Detect which cell encompasses the target text, then output its [x, y] center coordinate. 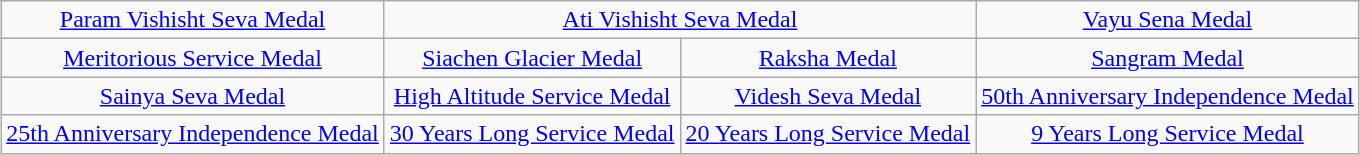
Ati Vishisht Seva Medal [680, 20]
20 Years Long Service Medal [828, 134]
Siachen Glacier Medal [532, 58]
Sangram Medal [1168, 58]
Vayu Sena Medal [1168, 20]
9 Years Long Service Medal [1168, 134]
Meritorious Service Medal [193, 58]
30 Years Long Service Medal [532, 134]
Sainya Seva Medal [193, 96]
Param Vishisht Seva Medal [193, 20]
Raksha Medal [828, 58]
Videsh Seva Medal [828, 96]
50th Anniversary Independence Medal [1168, 96]
25th Anniversary Independence Medal [193, 134]
High Altitude Service Medal [532, 96]
